Locate the cell with the specified text and output its (x, y) center coordinate. 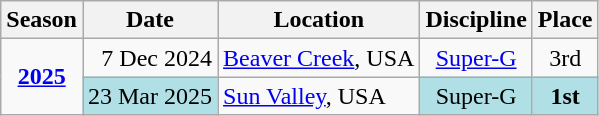
Discipline (476, 20)
Season (42, 20)
Sun Valley, USA (319, 96)
7 Dec 2024 (150, 58)
Beaver Creek, USA (319, 58)
Place (565, 20)
2025 (42, 77)
3rd (565, 58)
23 Mar 2025 (150, 96)
Date (150, 20)
Location (319, 20)
1st (565, 96)
